For the text-containing cell, return its midpoint in (X, Y) coordinate format. 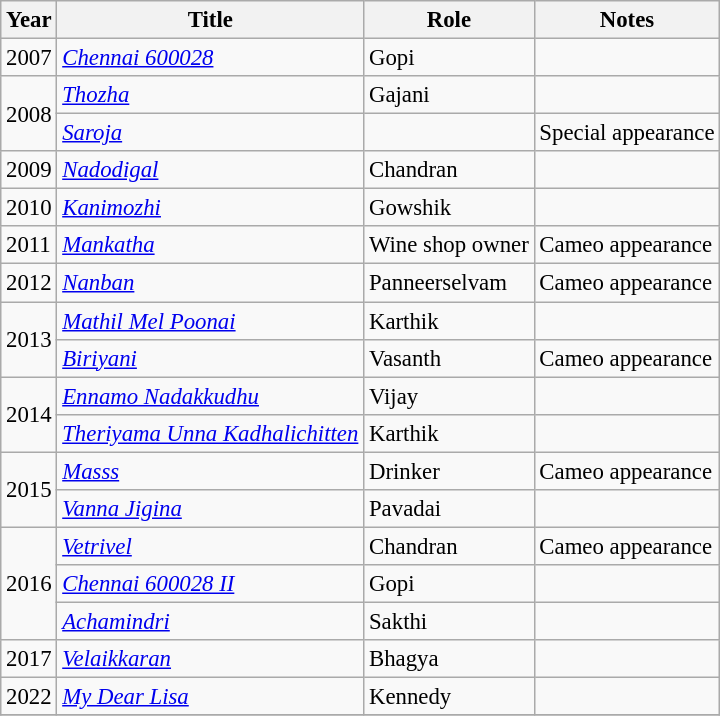
Drinker (449, 471)
Nanban (210, 283)
Title (210, 20)
Kanimozhi (210, 208)
Chennai 600028 (210, 58)
Kennedy (449, 697)
Velaikkaran (210, 659)
Biriyani (210, 358)
Bhagya (449, 659)
Saroja (210, 133)
Thozha (210, 95)
Panneerselvam (449, 283)
Vanna Jigina (210, 509)
2013 (29, 340)
2022 (29, 697)
Chennai 600028 II (210, 584)
Special appearance (627, 133)
Achamindri (210, 621)
Year (29, 20)
Ennamo Nadakkudhu (210, 396)
Nadodigal (210, 170)
Theriyama Unna Kadhalichitten (210, 433)
2015 (29, 490)
Role (449, 20)
2017 (29, 659)
Mathil Mel Poonai (210, 321)
Pavadai (449, 509)
Masss (210, 471)
2012 (29, 283)
2009 (29, 170)
Mankatha (210, 245)
2007 (29, 58)
2008 (29, 114)
2011 (29, 245)
2014 (29, 414)
Gowshik (449, 208)
Wine shop owner (449, 245)
Sakthi (449, 621)
2016 (29, 584)
Vasanth (449, 358)
Vijay (449, 396)
Notes (627, 20)
My Dear Lisa (210, 697)
Gajani (449, 95)
Vetrivel (210, 546)
2010 (29, 208)
